Find where the given text appears and provide that cell's center as (x, y) coordinate. 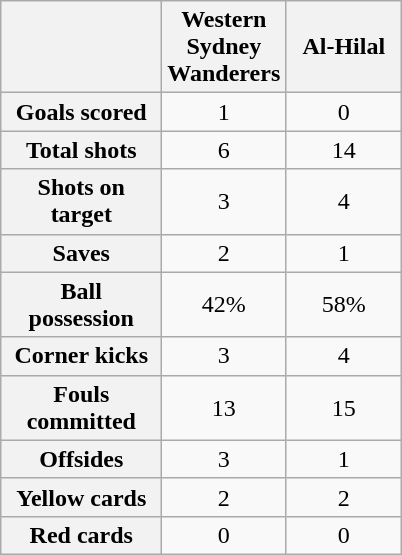
Shots on target (82, 202)
Saves (82, 253)
13 (224, 408)
Corner kicks (82, 356)
Fouls committed (82, 408)
Red cards (82, 535)
6 (224, 150)
42% (224, 304)
Ball possession (82, 304)
Al-Hilal (344, 47)
Offsides (82, 459)
14 (344, 150)
Goals scored (82, 112)
15 (344, 408)
Yellow cards (82, 497)
Western Sydney Wanderers (224, 47)
Total shots (82, 150)
58% (344, 304)
